Search for the cell housing the specified text and yield its [X, Y] center coordinate. 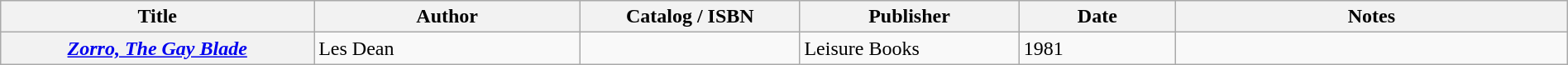
Leisure Books [910, 48]
Date [1097, 17]
Author [447, 17]
1981 [1097, 48]
Catalog / ISBN [690, 17]
Title [157, 17]
Notes [1372, 17]
Les Dean [447, 48]
Publisher [910, 17]
Zorro, The Gay Blade [157, 48]
